Capture the cell that displays the provided text and extract its (x, y) central coordinate. 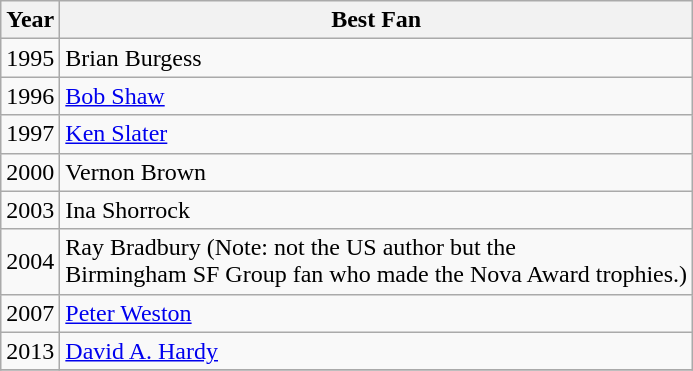
2000 (30, 172)
Ken Slater (376, 134)
Bob Shaw (376, 96)
1995 (30, 58)
Peter Weston (376, 313)
Year (30, 20)
David A. Hardy (376, 351)
Ina Shorrock (376, 210)
2003 (30, 210)
Brian Burgess (376, 58)
1997 (30, 134)
Ray Bradbury (Note: not the US author but theBirmingham SF Group fan who made the Nova Award trophies.) (376, 262)
2004 (30, 262)
2007 (30, 313)
1996 (30, 96)
Best Fan (376, 20)
2013 (30, 351)
Vernon Brown (376, 172)
